Pinpoint the cell where the given text exists, returning its (x, y) midpoint coordinate. 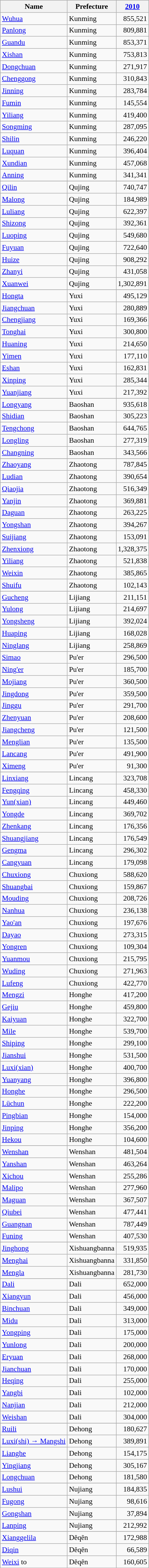
519,935 (132, 1249)
Yongshan (34, 525)
179,098 (132, 863)
809,881 (132, 30)
Xiangyun (34, 1297)
214,650 (132, 344)
Jianchuan (34, 1369)
Shuangbai (34, 887)
Yangbi (34, 1393)
Midu (34, 1321)
385,865 (132, 573)
Lushui (34, 1489)
175,000 (132, 1333)
310,843 (132, 79)
Mojiang (34, 682)
313,000 (132, 1321)
200,000 (132, 1345)
422,770 (132, 983)
Hekou (34, 1140)
456,000 (132, 1297)
549,680 (132, 236)
431,058 (132, 272)
255,000 (132, 1381)
Yulong (34, 609)
258,869 (132, 645)
1,328,375 (132, 549)
Anning (34, 175)
Jiangchuan (34, 308)
Nanjian (34, 1405)
Ximeng (34, 766)
1,302,891 (132, 284)
268,000 (132, 1357)
172,988 (132, 1538)
299,100 (132, 1043)
Qiaojia (34, 489)
Diqin (34, 1550)
449,460 (132, 802)
Dayao (34, 935)
184,835 (132, 1489)
Lancang (34, 754)
135,500 (132, 742)
162,831 (132, 368)
Yongping (34, 1333)
Shuangjiang (34, 838)
300,800 (132, 332)
Name (34, 6)
356,200 (132, 1128)
Lianghe (34, 1453)
197,676 (132, 923)
Jianshui (34, 1056)
396,404 (132, 151)
159,867 (132, 887)
Fuyuan (34, 248)
109,304 (132, 947)
185,700 (132, 670)
154,175 (132, 1453)
458,330 (132, 790)
516,349 (132, 489)
Zhenyuan (34, 718)
396,800 (132, 1080)
Xuanwei (34, 284)
Binchuan (34, 1309)
Xundian (34, 163)
Suijiang (34, 537)
Tengchong (34, 428)
Ninglang (34, 645)
217,392 (132, 392)
Yingjiang (34, 1465)
Longling (34, 441)
212,000 (132, 1405)
Lufeng (34, 983)
Menghai (34, 1260)
Jinggu (34, 706)
Nanhua (34, 911)
Mouding (34, 899)
208,726 (132, 899)
180,627 (132, 1429)
855,521 (132, 19)
477,441 (132, 1212)
211,151 (132, 597)
Guandu (34, 43)
Jinghong (34, 1249)
Simao (34, 658)
359,500 (132, 694)
177,110 (132, 356)
287,095 (132, 127)
Weixin (34, 573)
169,366 (132, 320)
392,361 (132, 223)
Yimen (34, 356)
104,600 (132, 1140)
Songming (34, 127)
Qilin (34, 187)
Heqing (34, 1381)
Yuanmou (34, 959)
481,504 (132, 1152)
Gongshan (34, 1514)
323,708 (132, 778)
Yao'an (34, 923)
740,747 (132, 187)
153,091 (132, 537)
305,223 (132, 416)
Eshan (34, 368)
Zhenkang (34, 826)
246,220 (132, 139)
271,917 (132, 67)
Yuanjiang (34, 392)
Luxi(shi) → Mangshi (34, 1441)
935,618 (132, 404)
305,167 (132, 1465)
Fugong (34, 1502)
Cangyuan (34, 863)
168,028 (132, 634)
Ning'er (34, 670)
491,900 (132, 754)
Mengzi (34, 995)
908,292 (132, 260)
Jinping (34, 1128)
255,286 (132, 1176)
277,319 (132, 441)
Shuifu (34, 585)
463,264 (132, 1164)
222,200 (132, 1104)
Zhenxiong (34, 549)
Wuhua (34, 19)
Yunlong (34, 1345)
Yanshan (34, 1164)
407,530 (132, 1236)
Gengma (34, 851)
Longchuan (34, 1477)
Chengjiang (34, 320)
Fengqing (34, 790)
Malipo (34, 1188)
Huaning (34, 344)
Lüchun (34, 1104)
Dongchuan (34, 67)
Luxi(xian) (34, 1067)
Yun(xian) (34, 802)
215,795 (132, 959)
Gejiu (34, 1007)
212,992 (132, 1526)
722,640 (132, 248)
Huaping (34, 634)
Hongta (34, 296)
644,765 (132, 428)
622,397 (132, 212)
160,605 (132, 1562)
236,138 (132, 911)
Mile (34, 1031)
Guangnan (34, 1224)
Pingbian (34, 1116)
Shizong (34, 223)
176,356 (132, 826)
Funing (34, 1236)
Yongde (34, 814)
400,700 (132, 1067)
588,620 (132, 875)
Luliang (34, 212)
369,702 (132, 814)
Jiangcheng (34, 730)
392,024 (132, 621)
Wuding (34, 971)
Xichou (34, 1176)
304,000 (132, 1417)
Prefecture (92, 6)
787,449 (132, 1224)
181,580 (132, 1477)
Lanping (34, 1526)
Jinning (34, 91)
Xianggelila (34, 1538)
Linxiang (34, 778)
Shilin (34, 139)
Fumin (34, 103)
Xishan (34, 55)
360,500 (132, 682)
Jingdong (34, 694)
Yuanyang (34, 1080)
145,554 (132, 103)
2010 (132, 6)
Tonghai (34, 332)
322,700 (132, 1019)
285,344 (132, 380)
Weixi to (34, 1562)
37,894 (132, 1514)
Gucheng (34, 597)
Qiubei (34, 1212)
Yanjin (34, 501)
102,143 (132, 585)
349,000 (132, 1309)
Yongren (34, 947)
Malong (34, 199)
343,566 (132, 452)
Yongsheng (34, 621)
263,225 (132, 513)
Daguan (34, 513)
419,400 (132, 115)
394,267 (132, 525)
Luquan (34, 151)
531,500 (132, 1056)
495,129 (132, 296)
214,697 (132, 609)
Ruili (34, 1429)
Ludian (34, 477)
459,800 (132, 1007)
331,850 (132, 1260)
457,068 (132, 163)
296,302 (132, 851)
753,813 (132, 55)
Shidian (34, 416)
Zhaoyang (34, 465)
Eryuan (34, 1357)
Chenggong (34, 79)
98,616 (132, 1502)
Luoping (34, 236)
283,784 (132, 91)
389,891 (132, 1441)
208,600 (132, 718)
Huize (34, 260)
Zhanyi (34, 272)
Weishan (34, 1417)
271,963 (132, 971)
291,700 (132, 706)
91,300 (132, 766)
Changning (34, 452)
341,341 (132, 175)
367,507 (132, 1200)
Kaiyuan (34, 1019)
Xinping (34, 380)
121,500 (132, 730)
Shiping (34, 1043)
184,989 (132, 199)
66,589 (132, 1550)
521,838 (132, 561)
853,371 (132, 43)
Maguan (34, 1200)
280,889 (132, 308)
787,845 (132, 465)
Mengla (34, 1273)
417,200 (132, 995)
102,000 (132, 1393)
390,654 (132, 477)
539,700 (132, 1031)
170,000 (132, 1369)
277,960 (132, 1188)
Menglian (34, 742)
273,315 (132, 935)
Panlong (34, 30)
281,730 (132, 1273)
369,881 (132, 501)
176,549 (132, 838)
Longyang (34, 404)
652,000 (132, 1284)
154,000 (132, 1116)
